Provide the [x, y] coordinate of the cell's center where the given text is located.  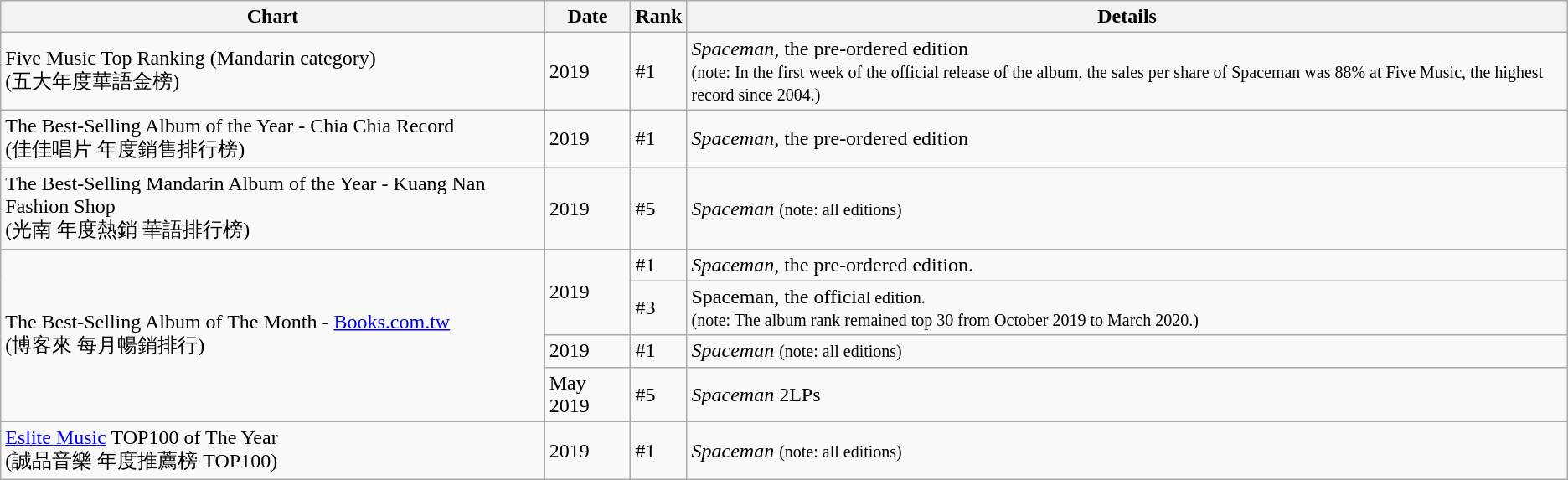
Eslite Music TOP100 of The Year(誠品音樂 年度推薦榜 TOP100) [273, 451]
Chart [273, 17]
The Best-Selling Album of the Year - Chia Chia Record(佳佳唱片 年度銷售排行榜) [273, 139]
Details [1127, 17]
The Best-Selling Album of The Month - Books.com.tw(博客來 每月暢銷排行) [273, 335]
May 2019 [588, 394]
#3 [658, 308]
Spaceman 2LPs [1127, 394]
Date [588, 17]
Five Music Top Ranking (Mandarin category)(五大年度華語金榜) [273, 71]
Spaceman, the pre-ordered edition. [1127, 265]
Spaceman, the official edition.(note: The album rank remained top 30 from October 2019 to March 2020.) [1127, 308]
Rank [658, 17]
The Best-Selling Mandarin Album of the Year - Kuang Nan Fashion Shop(光南 年度熱銷 華語排行榜) [273, 208]
Spaceman, the pre-ordered edition [1127, 139]
